Output the [X, Y] coordinate of the center of the cell containing the given text.  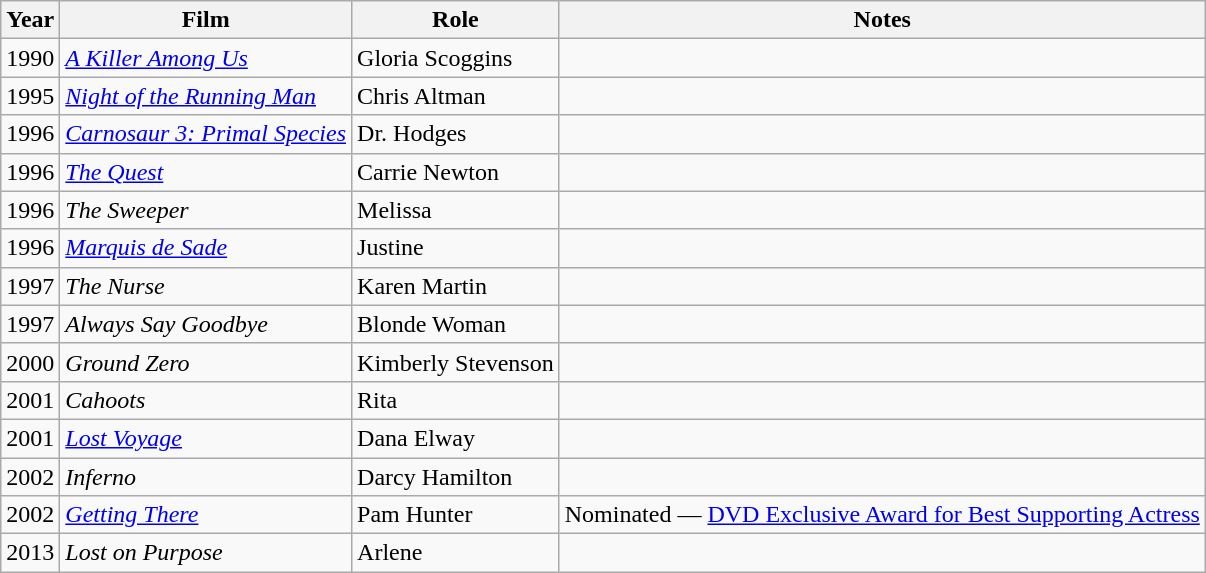
A Killer Among Us [206, 58]
Rita [456, 400]
Dana Elway [456, 438]
Chris Altman [456, 96]
Gloria Scoggins [456, 58]
Nominated — DVD Exclusive Award for Best Supporting Actress [882, 515]
Year [30, 20]
Kimberly Stevenson [456, 362]
Always Say Goodbye [206, 324]
Cahoots [206, 400]
Inferno [206, 477]
Carnosaur 3: Primal Species [206, 134]
Blonde Woman [456, 324]
Pam Hunter [456, 515]
The Nurse [206, 286]
Carrie Newton [456, 172]
Dr. Hodges [456, 134]
Film [206, 20]
The Quest [206, 172]
Night of the Running Man [206, 96]
Getting There [206, 515]
Justine [456, 248]
Karen Martin [456, 286]
2013 [30, 553]
1995 [30, 96]
Role [456, 20]
Darcy Hamilton [456, 477]
Arlene [456, 553]
Lost Voyage [206, 438]
2000 [30, 362]
Notes [882, 20]
The Sweeper [206, 210]
Marquis de Sade [206, 248]
Melissa [456, 210]
1990 [30, 58]
Lost on Purpose [206, 553]
Ground Zero [206, 362]
